Return the [x, y] coordinate for the center point of the cell that contains the specified text.  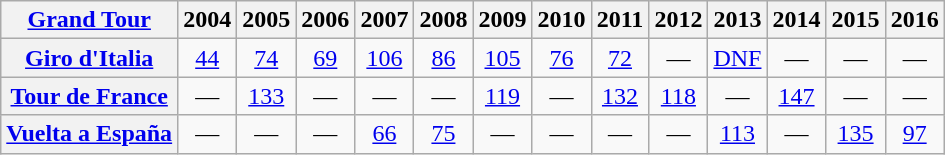
Tour de France [90, 96]
2016 [914, 20]
133 [266, 96]
2008 [444, 20]
2012 [678, 20]
2005 [266, 20]
44 [208, 58]
74 [266, 58]
2013 [738, 20]
2009 [502, 20]
147 [796, 96]
76 [562, 58]
135 [856, 134]
66 [384, 134]
DNF [738, 58]
2011 [620, 20]
86 [444, 58]
106 [384, 58]
132 [620, 96]
105 [502, 58]
Grand Tour [90, 20]
2014 [796, 20]
118 [678, 96]
97 [914, 134]
2004 [208, 20]
69 [326, 58]
75 [444, 134]
113 [738, 134]
Vuelta a España [90, 134]
2006 [326, 20]
119 [502, 96]
Giro d'Italia [90, 58]
72 [620, 58]
2007 [384, 20]
2010 [562, 20]
2015 [856, 20]
